Identify which cell holds the provided text, then report its (x, y) central coordinate. 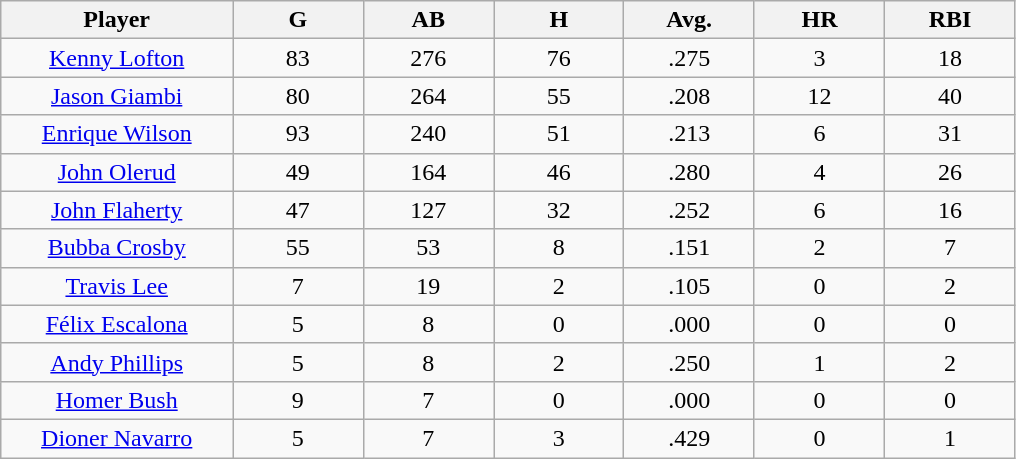
.429 (689, 438)
18 (950, 58)
.213 (689, 134)
49 (298, 172)
47 (298, 210)
.275 (689, 58)
76 (559, 58)
Dioner Navarro (117, 438)
H (559, 20)
93 (298, 134)
Bubba Crosby (117, 248)
53 (428, 248)
RBI (950, 20)
HR (819, 20)
16 (950, 210)
AB (428, 20)
Player (117, 20)
John Olerud (117, 172)
83 (298, 58)
.250 (689, 362)
4 (819, 172)
Enrique Wilson (117, 134)
.151 (689, 248)
.280 (689, 172)
46 (559, 172)
.105 (689, 286)
Homer Bush (117, 400)
Travis Lee (117, 286)
80 (298, 96)
.252 (689, 210)
276 (428, 58)
240 (428, 134)
Jason Giambi (117, 96)
127 (428, 210)
31 (950, 134)
264 (428, 96)
26 (950, 172)
164 (428, 172)
51 (559, 134)
Kenny Lofton (117, 58)
Andy Phillips (117, 362)
40 (950, 96)
12 (819, 96)
32 (559, 210)
9 (298, 400)
Avg. (689, 20)
Félix Escalona (117, 324)
.208 (689, 96)
19 (428, 286)
John Flaherty (117, 210)
G (298, 20)
